Provide the (x, y) coordinate of the cell's center where the given text is located.  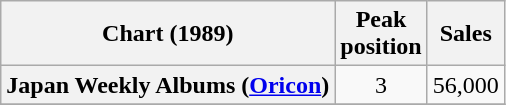
Chart (1989) (168, 34)
3 (381, 85)
Sales (466, 34)
Japan Weekly Albums (Oricon) (168, 85)
Peakposition (381, 34)
56,000 (466, 85)
